For the text-containing cell, return its midpoint in (x, y) coordinate format. 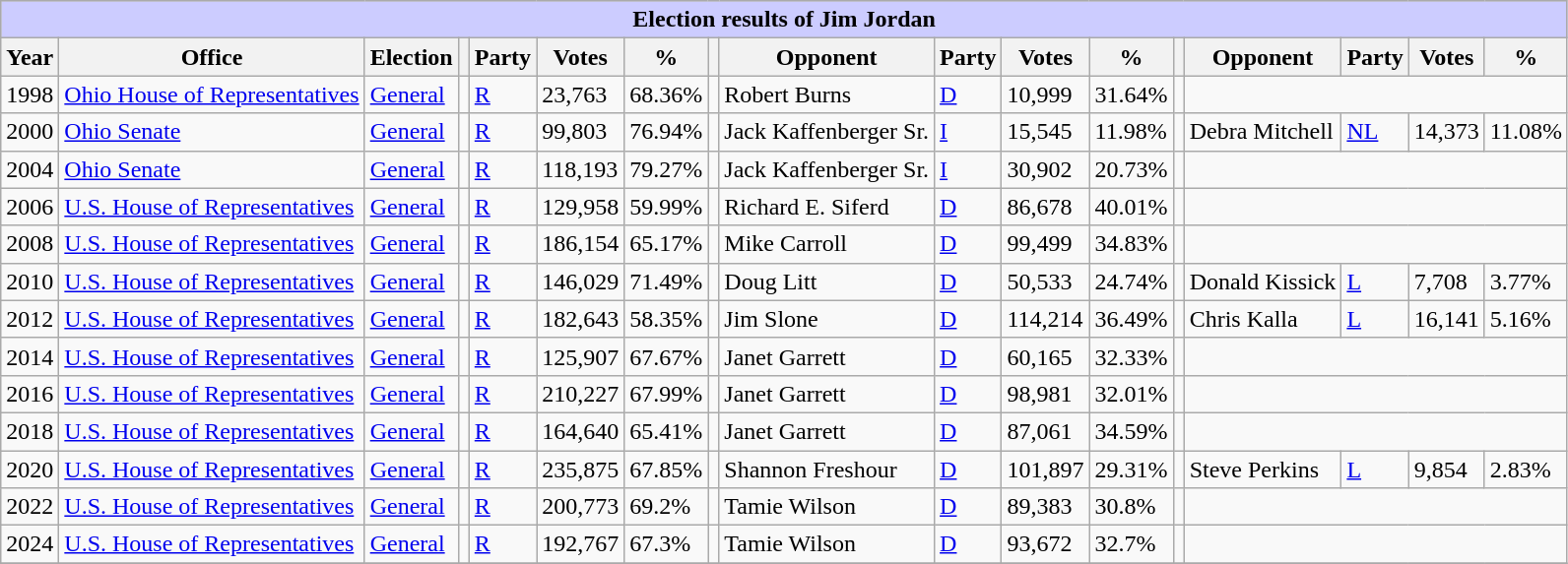
71.49% (666, 282)
67.85% (666, 470)
65.17% (666, 244)
34.59% (1131, 431)
32.01% (1131, 394)
67.99% (666, 394)
98,981 (1046, 394)
1998 (30, 94)
2018 (30, 431)
Office (212, 57)
99,803 (581, 132)
65.41% (666, 431)
2000 (30, 132)
164,640 (581, 431)
Year (30, 57)
31.64% (1131, 94)
30,902 (1046, 169)
67.3% (666, 544)
14,373 (1446, 132)
86,678 (1046, 207)
2016 (30, 394)
87,061 (1046, 431)
2012 (30, 319)
50,533 (1046, 282)
9,854 (1446, 470)
34.83% (1131, 244)
36.49% (1131, 319)
10,999 (1046, 94)
23,763 (581, 94)
93,672 (1046, 544)
114,214 (1046, 319)
89,383 (1046, 507)
76.94% (666, 132)
2024 (30, 544)
68.36% (666, 94)
Ohio House of Representatives (212, 94)
2022 (30, 507)
2.83% (1526, 470)
118,193 (581, 169)
2008 (30, 244)
Debra Mitchell (1263, 132)
3.77% (1526, 282)
Mike Carroll (827, 244)
NL (1375, 132)
2004 (30, 169)
11.98% (1131, 132)
20.73% (1131, 169)
2010 (30, 282)
32.33% (1131, 356)
Donald Kissick (1263, 282)
Chris Kalla (1263, 319)
69.2% (666, 507)
192,767 (581, 544)
Robert Burns (827, 94)
Steve Perkins (1263, 470)
2006 (30, 207)
146,029 (581, 282)
2014 (30, 356)
58.35% (666, 319)
210,227 (581, 394)
129,958 (581, 207)
32.7% (1131, 544)
Election (412, 57)
5.16% (1526, 319)
15,545 (1046, 132)
125,907 (581, 356)
24.74% (1131, 282)
11.08% (1526, 132)
101,897 (1046, 470)
40.01% (1131, 207)
235,875 (581, 470)
182,643 (581, 319)
Election results of Jim Jordan (784, 20)
7,708 (1446, 282)
67.67% (666, 356)
16,141 (1446, 319)
30.8% (1131, 507)
59.99% (666, 207)
60,165 (1046, 356)
Jim Slone (827, 319)
2020 (30, 470)
Shannon Freshour (827, 470)
Richard E. Siferd (827, 207)
29.31% (1131, 470)
Doug Litt (827, 282)
186,154 (581, 244)
99,499 (1046, 244)
200,773 (581, 507)
79.27% (666, 169)
